Output the [x, y] coordinate of the center of the cell containing the given text.  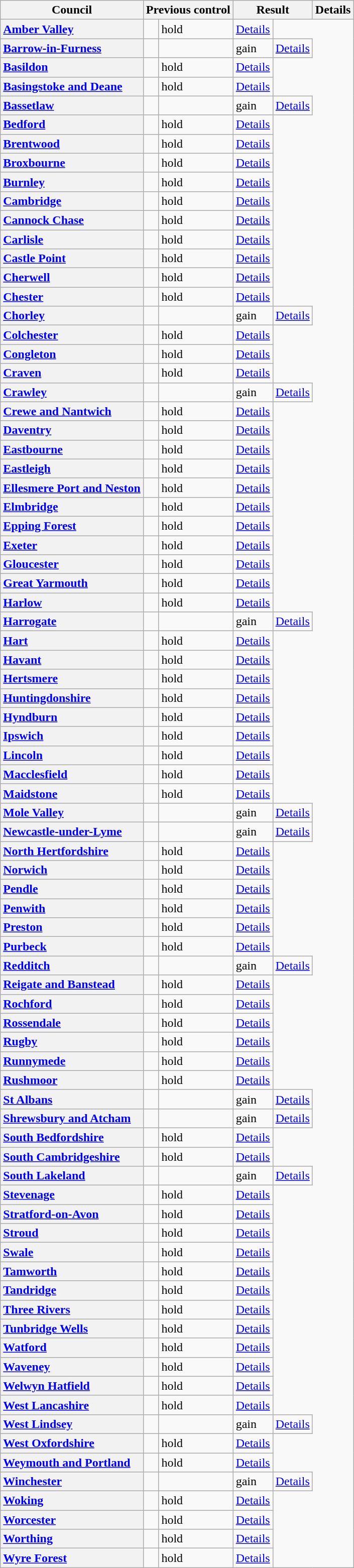
South Lakeland [72, 1176]
Harrogate [72, 622]
Epping Forest [72, 526]
Brentwood [72, 144]
Harlow [72, 602]
Elmbridge [72, 507]
Havant [72, 660]
Winchester [72, 1482]
South Cambridgeshire [72, 1156]
North Hertfordshire [72, 851]
Rushmoor [72, 1080]
Runnymede [72, 1061]
Newcastle-under-Lyme [72, 831]
Reigate and Banstead [72, 985]
Result [273, 10]
Stevenage [72, 1195]
Wyre Forest [72, 1558]
Congleton [72, 354]
Exeter [72, 545]
Pendle [72, 889]
Penwith [72, 908]
Ellesmere Port and Neston [72, 488]
Carlisle [72, 239]
Hart [72, 641]
Amber Valley [72, 29]
Basingstoke and Deane [72, 86]
Colchester [72, 335]
Macclesfield [72, 774]
Rossendale [72, 1023]
Mole Valley [72, 812]
West Lindsey [72, 1424]
South Bedfordshire [72, 1137]
Cambridge [72, 201]
Eastbourne [72, 449]
Cannock Chase [72, 220]
Lincoln [72, 755]
Bassetlaw [72, 105]
Stroud [72, 1233]
Previous control [188, 10]
Ipswich [72, 736]
Eastleigh [72, 468]
Swale [72, 1252]
Hertsmere [72, 679]
Gloucester [72, 564]
Basildon [72, 67]
Tamworth [72, 1271]
Waveney [72, 1367]
Huntingdonshire [72, 698]
Rugby [72, 1042]
Burnley [72, 182]
Maidstone [72, 793]
Barrow-in-Furness [72, 48]
Stratford-on-Avon [72, 1214]
Tandridge [72, 1290]
Castle Point [72, 259]
Watford [72, 1348]
Tunbridge Wells [72, 1329]
Weymouth and Portland [72, 1463]
Chorley [72, 316]
Council [72, 10]
Bedford [72, 125]
West Oxfordshire [72, 1443]
Worthing [72, 1539]
Shrewsbury and Atcham [72, 1118]
Norwich [72, 870]
Cherwell [72, 278]
St Albans [72, 1099]
Redditch [72, 966]
Purbeck [72, 946]
Chester [72, 297]
Craven [72, 373]
West Lancashire [72, 1405]
Rochford [72, 1004]
Great Yarmouth [72, 583]
Hyndburn [72, 717]
Woking [72, 1501]
Welwyn Hatfield [72, 1386]
Three Rivers [72, 1309]
Daventry [72, 430]
Worcester [72, 1520]
Crewe and Nantwich [72, 411]
Broxbourne [72, 163]
Crawley [72, 392]
Preston [72, 927]
